For the text-containing cell, return its midpoint in (x, y) coordinate format. 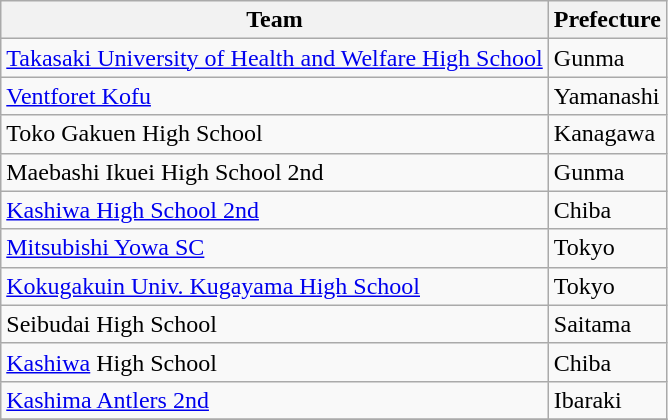
Prefecture (607, 20)
Toko Gakuen High School (275, 134)
Kashiwa High School (275, 362)
Takasaki University of Health and Welfare High School (275, 58)
Kanagawa (607, 134)
Kokugakuin Univ. Kugayama High School (275, 286)
Team (275, 20)
Yamanashi (607, 96)
Maebashi Ikuei High School 2nd (275, 172)
Kashima Antlers 2nd (275, 400)
Saitama (607, 324)
Mitsubishi Yowa SC (275, 248)
Kashiwa High School 2nd (275, 210)
Ventforet Kofu (275, 96)
Ibaraki (607, 400)
Seibudai High School (275, 324)
